For the text-containing cell, return its midpoint in (x, y) coordinate format. 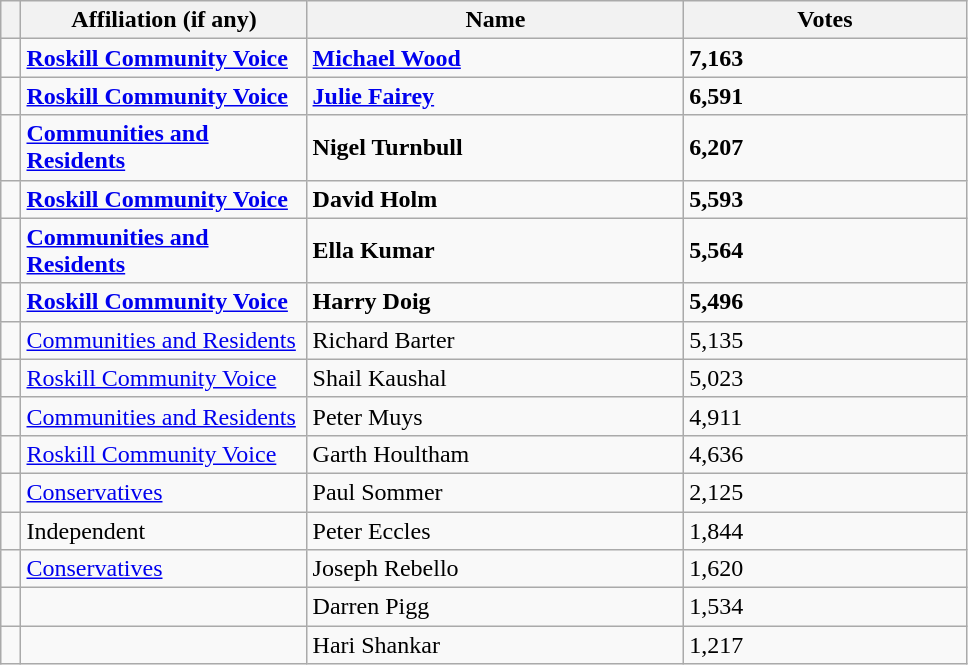
1,620 (825, 569)
Shail Kaushal (496, 378)
6,591 (825, 96)
5,135 (825, 340)
5,564 (825, 250)
Joseph Rebello (496, 569)
Nigel Turnbull (496, 148)
Independent (164, 531)
Garth Houltham (496, 454)
Votes (825, 20)
Affiliation (if any) (164, 20)
4,911 (825, 416)
Julie Fairey (496, 96)
Name (496, 20)
David Holm (496, 199)
5,496 (825, 302)
1,844 (825, 531)
1,534 (825, 607)
Richard Barter (496, 340)
7,163 (825, 58)
2,125 (825, 492)
5,593 (825, 199)
5,023 (825, 378)
Hari Shankar (496, 645)
Peter Muys (496, 416)
Ella Kumar (496, 250)
6,207 (825, 148)
4,636 (825, 454)
Paul Sommer (496, 492)
Michael Wood (496, 58)
Darren Pigg (496, 607)
1,217 (825, 645)
Harry Doig (496, 302)
Peter Eccles (496, 531)
